Pinpoint the cell where the given text exists, returning its (X, Y) midpoint coordinate. 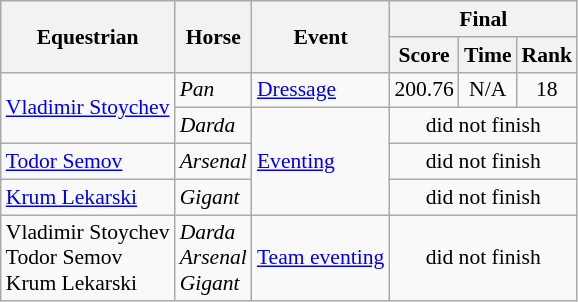
Final (483, 19)
Team eventing (320, 258)
Equestrian (88, 36)
Vladimir Stoychev (88, 108)
Score (424, 55)
Darda (214, 126)
Todor Semov (88, 162)
Arsenal (214, 162)
Darda Arsenal Gigant (214, 258)
Eventing (320, 162)
Gigant (214, 197)
Krum Lekarski (88, 197)
Rank (548, 55)
18 (548, 90)
N/A (488, 90)
200.76 (424, 90)
Dressage (320, 90)
Vladimir Stoychev Todor Semov Krum Lekarski (88, 258)
Pan (214, 90)
Horse (214, 36)
Event (320, 36)
Time (488, 55)
